Identify which cell holds the provided text, then report its (X, Y) central coordinate. 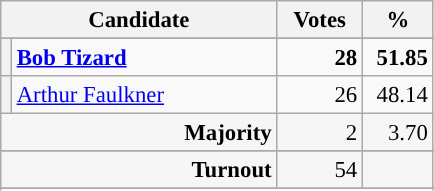
26 (320, 95)
28 (320, 58)
51.85 (398, 58)
3.70 (398, 133)
Candidate (139, 20)
Turnout (139, 170)
% (398, 20)
Majority (139, 133)
Arthur Faulkner (144, 95)
54 (320, 170)
Votes (320, 20)
2 (320, 133)
48.14 (398, 95)
Bob Tizard (144, 58)
